Provide the (x, y) coordinate of the cell's center where the given text is located.  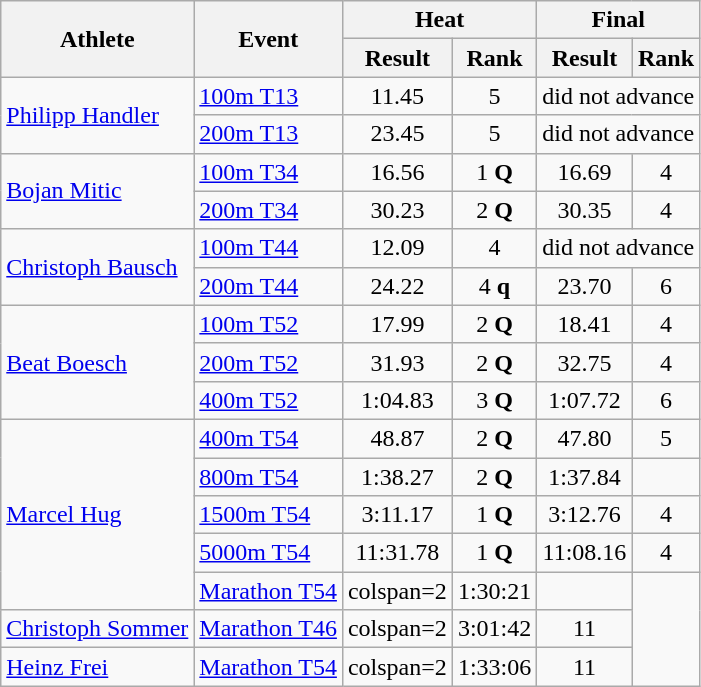
Heinz Frei (98, 667)
1500m T54 (268, 515)
1:07.72 (584, 400)
12.09 (397, 248)
200m T44 (268, 286)
1:30:21 (494, 591)
100m T13 (268, 96)
5000m T54 (268, 553)
24.22 (397, 286)
400m T52 (268, 400)
16.56 (397, 172)
200m T13 (268, 134)
3:01:42 (494, 629)
Bojan Mitic (98, 191)
800m T54 (268, 477)
Christoph Bausch (98, 267)
Final (618, 20)
18.41 (584, 324)
16.69 (584, 172)
17.99 (397, 324)
100m T34 (268, 172)
23.45 (397, 134)
Marcel Hug (98, 514)
32.75 (584, 362)
100m T52 (268, 324)
1:38.27 (397, 477)
11:31.78 (397, 553)
Christoph Sommer (98, 629)
1:37.84 (584, 477)
47.80 (584, 438)
Beat Boesch (98, 362)
400m T54 (268, 438)
11:08.16 (584, 553)
48.87 (397, 438)
1:33:06 (494, 667)
3:12.76 (584, 515)
4 q (494, 286)
200m T52 (268, 362)
200m T34 (268, 210)
Athlete (98, 39)
100m T44 (268, 248)
Event (268, 39)
Heat (439, 20)
30.23 (397, 210)
23.70 (584, 286)
30.35 (584, 210)
Philipp Handler (98, 115)
3 Q (494, 400)
Marathon T46 (268, 629)
31.93 (397, 362)
1:04.83 (397, 400)
3:11.17 (397, 515)
11.45 (397, 96)
